Pinpoint the cell where the given text exists, returning its (X, Y) midpoint coordinate. 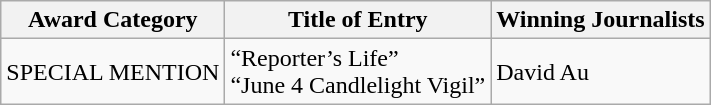
SPECIAL MENTION (113, 72)
David Au (600, 72)
Winning Journalists (600, 20)
“Reporter’s Life”“June 4 Candlelight Vigil” (358, 72)
Award Category (113, 20)
Title of Entry (358, 20)
